From the cell containing the given text, extract its center point as (X, Y) coordinate. 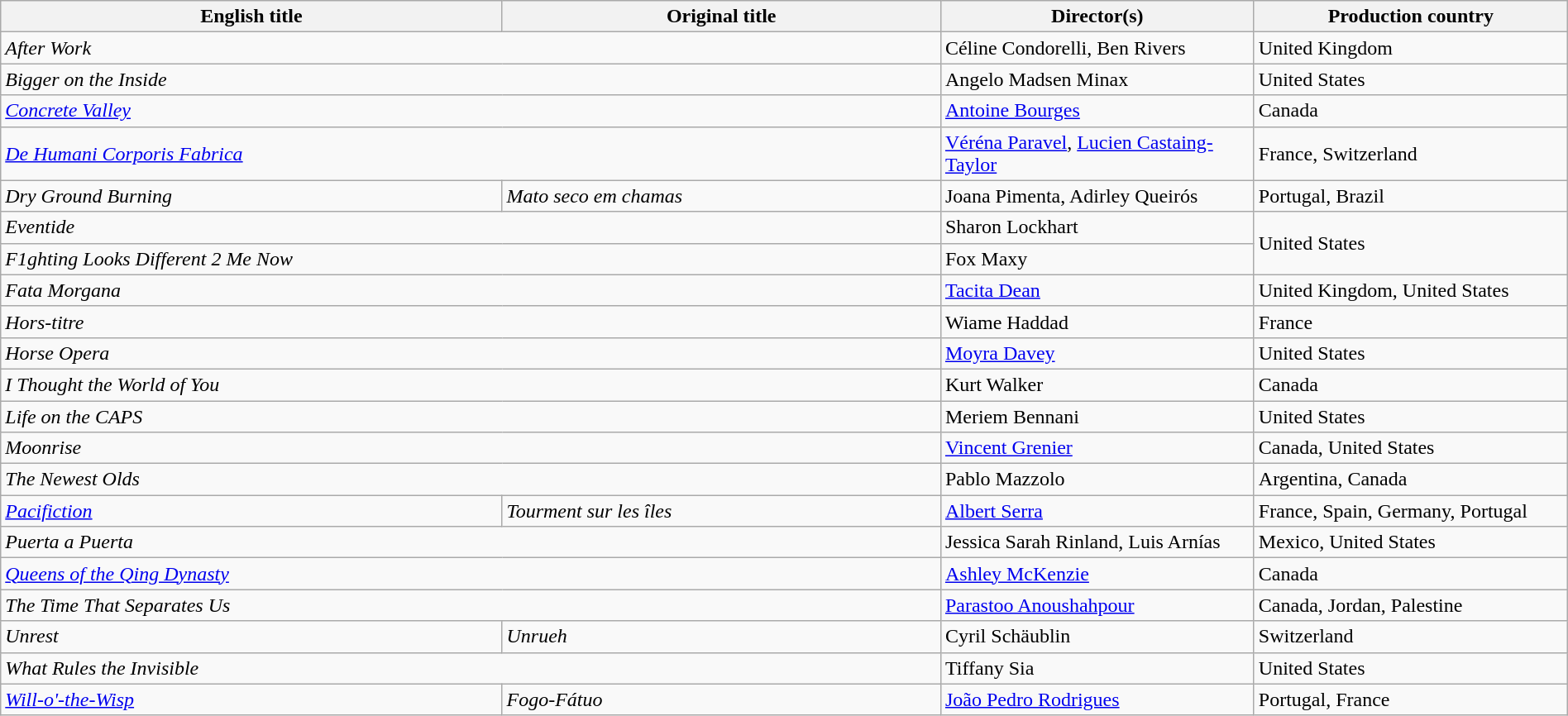
France, Spain, Germany, Portugal (1411, 511)
Dry Ground Burning (251, 196)
France, Switzerland (1411, 154)
Director(s) (1097, 17)
Puerta a Puerta (471, 542)
Canada, Jordan, Palestine (1411, 605)
Fox Maxy (1097, 259)
Concrete Valley (471, 111)
De Humani Corporis Fabrica (471, 154)
Queens of the Qing Dynasty (471, 574)
Cyril Schäublin (1097, 637)
Bigger on the Inside (471, 79)
Joana Pimenta, Adirley Queirós (1097, 196)
F1ghting Looks Different 2 Me Now (471, 259)
Switzerland (1411, 637)
Véréna Paravel, Lucien Castaing-Taylor (1097, 154)
Céline Condorelli, Ben Rivers (1097, 48)
Portugal, France (1411, 699)
Life on the CAPS (471, 416)
Mexico, United States (1411, 542)
Pacifiction (251, 511)
English title (251, 17)
Antoine Bourges (1097, 111)
Hors-titre (471, 322)
What Rules the Invisible (471, 668)
Pablo Mazzolo (1097, 480)
João Pedro Rodrigues (1097, 699)
Production country (1411, 17)
Mato seco em chamas (721, 196)
Canada, United States (1411, 448)
France (1411, 322)
I Thought the World of You (471, 384)
Unrueh (721, 637)
Sharon Lockhart (1097, 227)
Portugal, Brazil (1411, 196)
Tacita Dean (1097, 290)
Fogo-Fátuo (721, 699)
Kurt Walker (1097, 384)
The Newest Olds (471, 480)
Meriem Bennani (1097, 416)
Tourment sur les îles (721, 511)
Moonrise (471, 448)
Eventide (471, 227)
United Kingdom (1411, 48)
The Time That Separates Us (471, 605)
Unrest (251, 637)
Will-o'-the-Wisp (251, 699)
Moyra Davey (1097, 353)
Fata Morgana (471, 290)
Horse Opera (471, 353)
Parastoo Anoushahpour (1097, 605)
Argentina, Canada (1411, 480)
Wiame Haddad (1097, 322)
Vincent Grenier (1097, 448)
Angelo Madsen Minax (1097, 79)
Ashley McKenzie (1097, 574)
United Kingdom, United States (1411, 290)
After Work (471, 48)
Original title (721, 17)
Tiffany Sia (1097, 668)
Jessica Sarah Rinland, Luis Arnías (1097, 542)
Albert Serra (1097, 511)
